Scan for the cell matching the given text and deliver its (X, Y) coordinate at center. 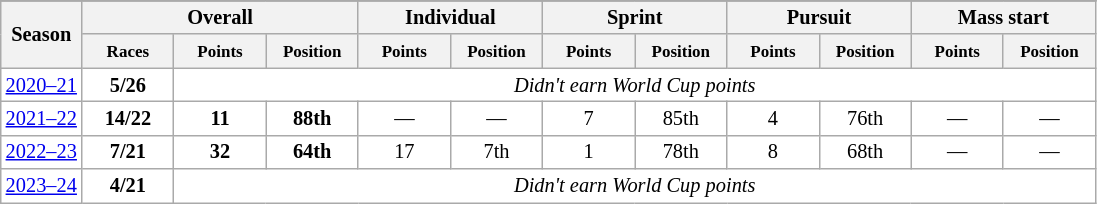
Overall (220, 17)
32 (220, 152)
Individual (450, 17)
7 (589, 118)
85th (681, 118)
4 (773, 118)
1 (589, 152)
17 (404, 152)
14/22 (128, 118)
Sprint (635, 17)
64th (312, 152)
8 (773, 152)
11 (220, 118)
88th (312, 118)
Mass start (1003, 17)
68th (865, 152)
7/21 (128, 152)
2020–21 (42, 85)
5/26 (128, 85)
76th (865, 118)
2023–24 (42, 186)
78th (681, 152)
2021–22 (42, 118)
4/21 (128, 186)
Pursuit (819, 17)
Season (42, 34)
Races (128, 51)
7th (496, 152)
2022–23 (42, 152)
